From the cell containing the given text, extract its center point as [x, y] coordinate. 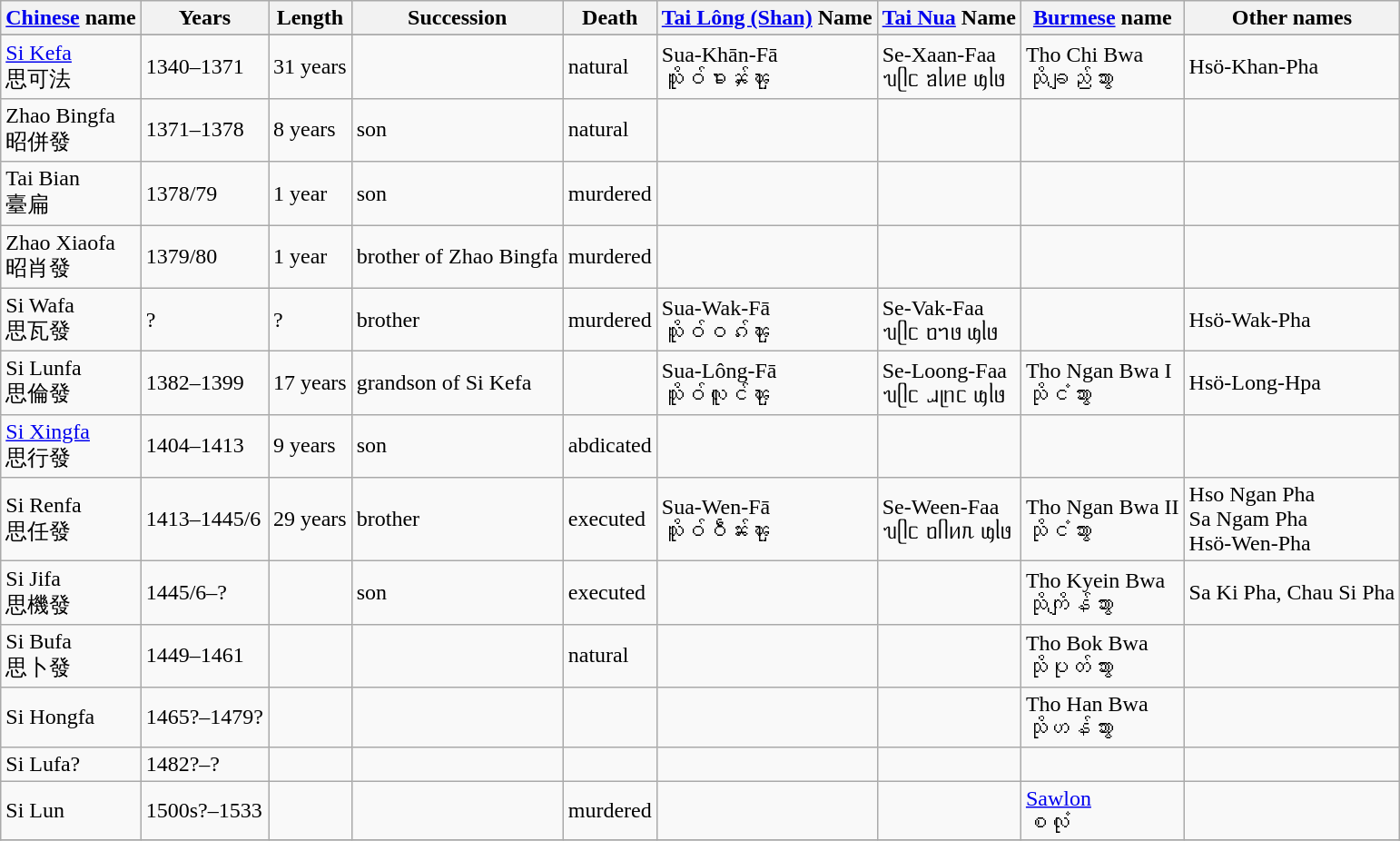
Sawlon စလုံ [1102, 810]
Sua-Wen-Fāသိူဝ်ဝဵၼ်းၾႃႉ [766, 519]
Tho Bok Bwa သိုပုတ်ဘွား [1102, 656]
Tho Ngan Bwa II သိုငံဘွား [1102, 519]
Sua-Lông-Fāသိူဝ်လူင်ၾႃႉ [766, 383]
Sua-Wak-Fāသိူဝ်ဝၵ်ႉၾႃႉ [766, 320]
1500s?–1533 [204, 810]
Other names [1292, 18]
Tho Ngan Bwa I သိုငံဘွား [1102, 383]
1371–1378 [204, 130]
Se-Ween-Faaᥔᥫᥴ ᥝᥥᥢᥰ ᥜᥣᥳ [949, 519]
Length [311, 18]
8 years [311, 130]
Si Jifa思機發 [71, 593]
1465?–1479? [204, 717]
1382–1399 [204, 383]
29 years [311, 519]
Si Xingfa思行發 [71, 446]
Tho Han Bwa သိုဟန်ဘွား [1102, 717]
Zhao Bingfa昭併發 [71, 130]
Hsö-Long-Hpa [1292, 383]
31 years [311, 67]
Se-Vak-Faaᥔᥫᥴ ᥝᥐᥳ ᥜᥣᥳ [949, 320]
Death [610, 18]
Si Lun [71, 810]
Si Lufa? [71, 764]
Se-Xaan-Faaᥔᥫᥴ ᥑᥣᥢᥱ ᥜᥣᥳ [949, 67]
Succession [458, 18]
Tho Kyein Bwa သိုကျိန်ဘွား [1102, 593]
1449–1461 [204, 656]
Tai Lông (Shan) Name [766, 18]
1340–1371 [204, 67]
Burmese name [1102, 18]
Sua-Khān-Fāသိူဝ်ၶၢၼ်ႇၾႃႉ [766, 67]
grandson of Si Kefa [458, 383]
Hsö-Wak-Pha [1292, 320]
Si Lunfa思倫發 [71, 383]
Zhao Xiaofa昭肖發 [71, 257]
17 years [311, 383]
Tai Bian臺扁 [71, 193]
1413–1445/6 [204, 519]
1445/6–? [204, 593]
1404–1413 [204, 446]
Hso Ngan Pha Sa Ngam Pha Hsö-Wen-Pha [1292, 519]
1482?–? [204, 764]
Sa Ki Pha, Chau Si Pha [1292, 593]
Hsö-Khan-Pha [1292, 67]
Si Bufa思卜發 [71, 656]
Tai Nua Name [949, 18]
Chinese name [71, 18]
Tho Chi Bwa သိုချည်ဘွား [1102, 67]
Years [204, 18]
Si Renfa思任發 [71, 519]
Si Wafa思瓦發 [71, 320]
9 years [311, 446]
Si Kefa思可法 [71, 67]
abdicated [610, 446]
1378/79 [204, 193]
Se-Loong-Faaᥔᥫᥴ ᥘᥨᥒᥴ ᥜᥣᥳ [949, 383]
brother of Zhao Bingfa [458, 257]
1379/80 [204, 257]
Si Hongfa [71, 717]
